Scan for the cell matching the given text and deliver its (X, Y) coordinate at center. 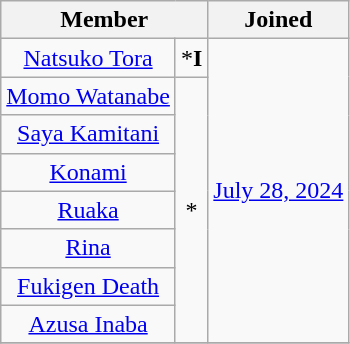
Natsuko Tora (88, 58)
Ruaka (88, 210)
Azusa Inaba (88, 324)
July 28, 2024 (278, 191)
Fukigen Death (88, 286)
Konami (88, 172)
Rina (88, 248)
Joined (278, 20)
Member (104, 20)
* (191, 210)
Momo Watanabe (88, 96)
Saya Kamitani (88, 134)
*I (191, 58)
